From the cell containing the given text, extract its center point as [X, Y] coordinate. 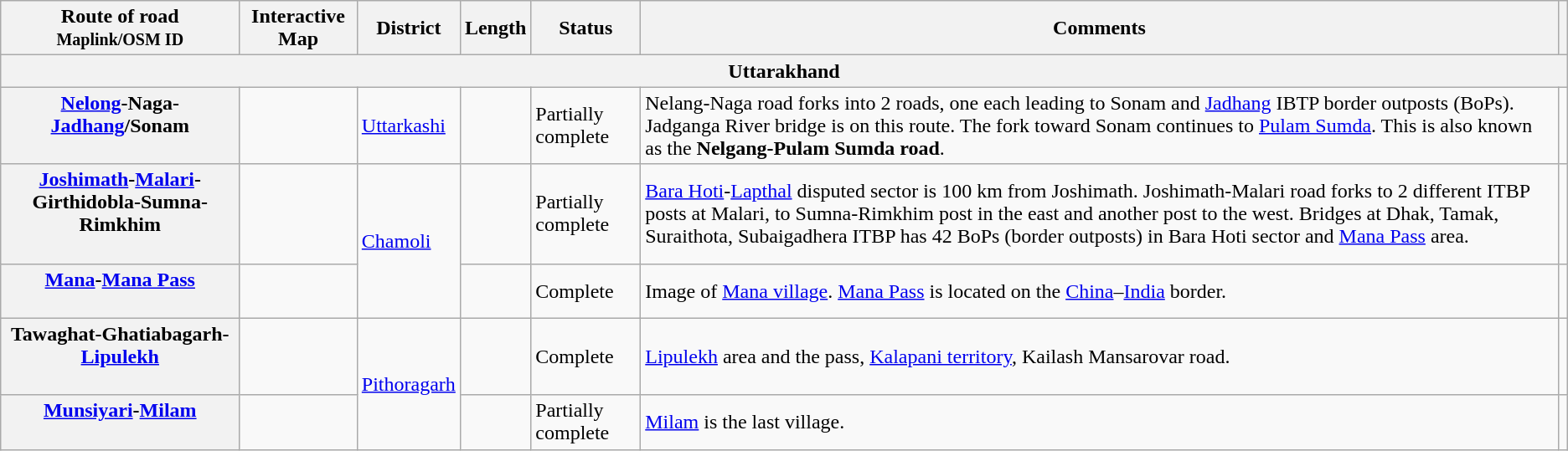
Interactive Map [298, 28]
Munsiyari-Milam [121, 422]
Joshimath-Malari-Girthidobla-Sumna-Rimkhim [121, 214]
Mana-Mana Pass [121, 291]
Chamoli [409, 241]
Nelong-Naga-Jadhang/Sonam [121, 126]
Uttarakhand [784, 71]
Image of Mana village. Mana Pass is located on the China–India border. [1099, 291]
Status [586, 28]
Route of roadMaplink/OSM ID [121, 28]
Tawaghat-Ghatiabagarh-Lipulekh [121, 356]
Milam is the last village. [1099, 422]
Uttarkashi [409, 126]
Lipulekh area and the pass, Kalapani territory, Kailash Mansarovar road. [1099, 356]
District [409, 28]
Length [495, 28]
Pithoragarh [409, 383]
Comments [1099, 28]
